Identify which cell holds the provided text, then report its (x, y) central coordinate. 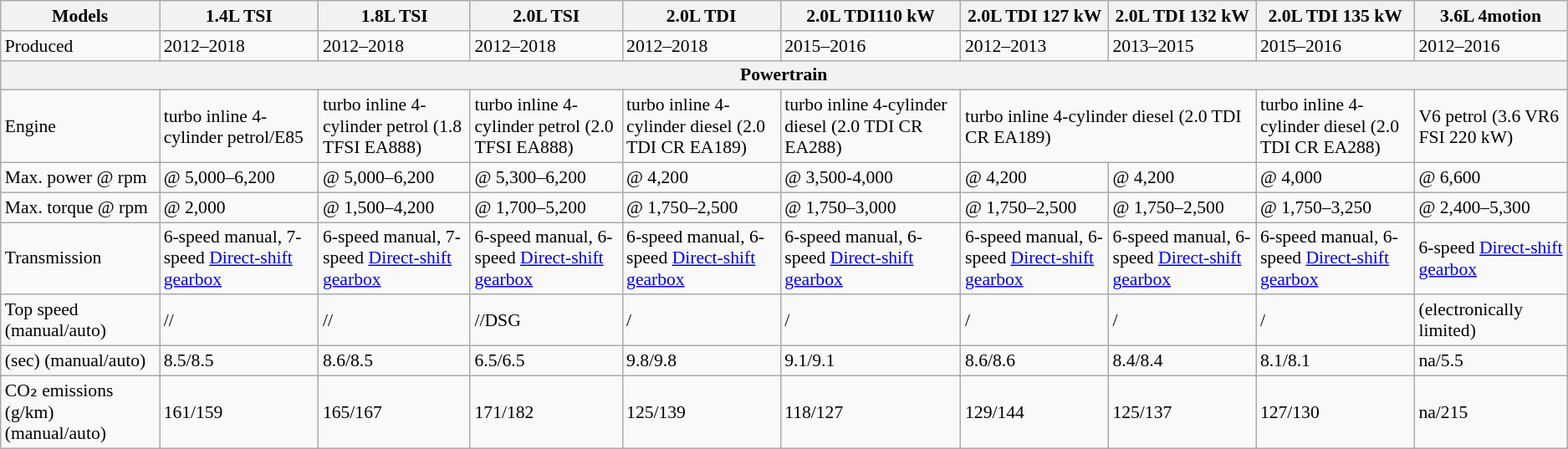
165/167 (395, 411)
V6 petrol (3.6 VR6 FSI 220 kW) (1490, 127)
turbo inline 4-cylinder petrol/E85 (239, 127)
Top speed (manual/auto) (80, 321)
1.8L TSI (395, 16)
@ 1,700–5,200 (546, 207)
CO₂ emissions (g/km) (manual/auto) (80, 411)
na/5.5 (1490, 361)
8.6/8.6 (1034, 361)
2012–2013 (1034, 46)
2.0L TDI 135 kW (1336, 16)
9.8/9.8 (701, 361)
//DSG (546, 321)
2.0L TDI 132 kW (1182, 16)
8.6/8.5 (395, 361)
2.0L TSI (546, 16)
125/137 (1182, 411)
2013–2015 (1182, 46)
turbo inline 4-cylinder petrol (2.0 TFSI EA888) (546, 127)
8.1/8.1 (1336, 361)
@ 3,500-4,000 (871, 178)
(sec) (manual/auto) (80, 361)
9.1/9.1 (871, 361)
@ 1,500–4,200 (395, 207)
na/215 (1490, 411)
2.0L TDI (701, 16)
Produced (80, 46)
@ 2,000 (239, 207)
Max. power @ rpm (80, 178)
Transmission (80, 259)
(electronically limited) (1490, 321)
2.0L TDI 127 kW (1034, 16)
@ 1,750–3,250 (1336, 207)
171/182 (546, 411)
8.5/8.5 (239, 361)
118/127 (871, 411)
2.0L TDI110 kW (871, 16)
1.4L TSI (239, 16)
Engine (80, 127)
Models (80, 16)
@ 2,400–5,300 (1490, 207)
6-speed Direct-shift gearbox (1490, 259)
@ 6,600 (1490, 178)
@ 1,750–3,000 (871, 207)
2012–2016 (1490, 46)
8.4/8.4 (1182, 361)
Max. torque @ rpm (80, 207)
Powertrain (784, 75)
129/144 (1034, 411)
127/130 (1336, 411)
125/139 (701, 411)
turbo inline 4-cylinder petrol (1.8 TFSI EA888) (395, 127)
@ 4,000 (1336, 178)
6.5/6.5 (546, 361)
161/159 (239, 411)
3.6L 4motion (1490, 16)
@ 5,300–6,200 (546, 178)
